Capture the cell that displays the provided text and extract its [X, Y] central coordinate. 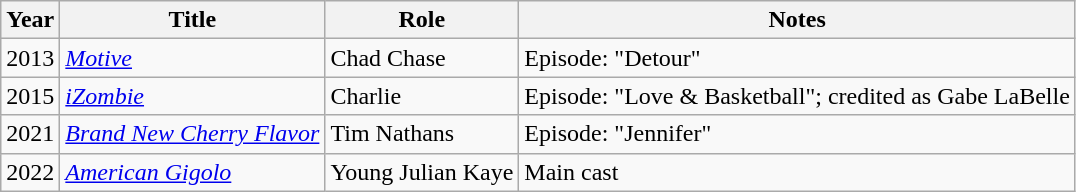
American Gigolo [192, 172]
Year [30, 20]
Episode: "Detour" [797, 58]
Brand New Cherry Flavor [192, 134]
2021 [30, 134]
2022 [30, 172]
Episode: "Love & Basketball"; credited as Gabe LaBelle [797, 96]
Main cast [797, 172]
iZombie [192, 96]
Title [192, 20]
Motive [192, 58]
Chad Chase [422, 58]
Episode: "Jennifer" [797, 134]
2013 [30, 58]
Young Julian Kaye [422, 172]
Notes [797, 20]
Role [422, 20]
2015 [30, 96]
Charlie [422, 96]
Tim Nathans [422, 134]
